From the cell containing the given text, extract its center point as (X, Y) coordinate. 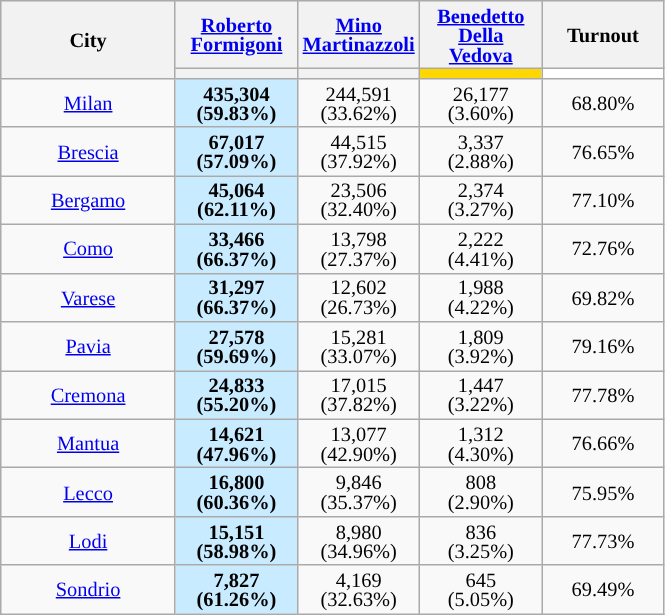
77.78% (603, 394)
Lecco (88, 492)
16,800 (60.36%) (236, 492)
24,833 (55.20%) (236, 394)
Bergamo (88, 200)
435,304 (59.83%) (236, 102)
Benedetto Della Vedova (481, 34)
76.66% (603, 444)
79.16% (603, 346)
12,602 (26.73%) (359, 298)
Brescia (88, 152)
15,281 (33.07%) (359, 346)
68.80% (603, 102)
645 (5.05%) (481, 590)
City (88, 39)
244,591 (33.62%) (359, 102)
3,337 (2.88%) (481, 152)
31,297 (66.37%) (236, 298)
15,151 (58.98%) (236, 540)
17,015 (37.82%) (359, 394)
27,578 (59.69%) (236, 346)
69.82% (603, 298)
Sondrio (88, 590)
75.95% (603, 492)
76.65% (603, 152)
Lodi (88, 540)
Turnout (603, 34)
77.10% (603, 200)
Varese (88, 298)
7,827(61.26%) (236, 590)
1,312 (4.30%) (481, 444)
69.49% (603, 590)
808 (2.90%) (481, 492)
67,017 (57.09%) (236, 152)
Mino Martinazzoli (359, 34)
836 (3.25%) (481, 540)
Cremona (88, 394)
2,222 (4.41%) (481, 248)
Mantua (88, 444)
Roberto Formigoni (236, 34)
2,374 (3.27%) (481, 200)
9,846 (35.37%) (359, 492)
45,064 (62.11%) (236, 200)
1,447 (3.22%) (481, 394)
44,515 (37.92%) (359, 152)
13,077 (42.90%) (359, 444)
1,809 (3.92%) (481, 346)
77.73% (603, 540)
Pavia (88, 346)
13,798 (27.37%) (359, 248)
26,177 (3.60%) (481, 102)
33,466 (66.37%) (236, 248)
1,988 (4.22%) (481, 298)
14,621 (47.96%) (236, 444)
Milan (88, 102)
Como (88, 248)
4,169 (32.63%) (359, 590)
8,980 (34.96%) (359, 540)
23,506 (32.40%) (359, 200)
72.76% (603, 248)
